For the text-containing cell, return its midpoint in (X, Y) coordinate format. 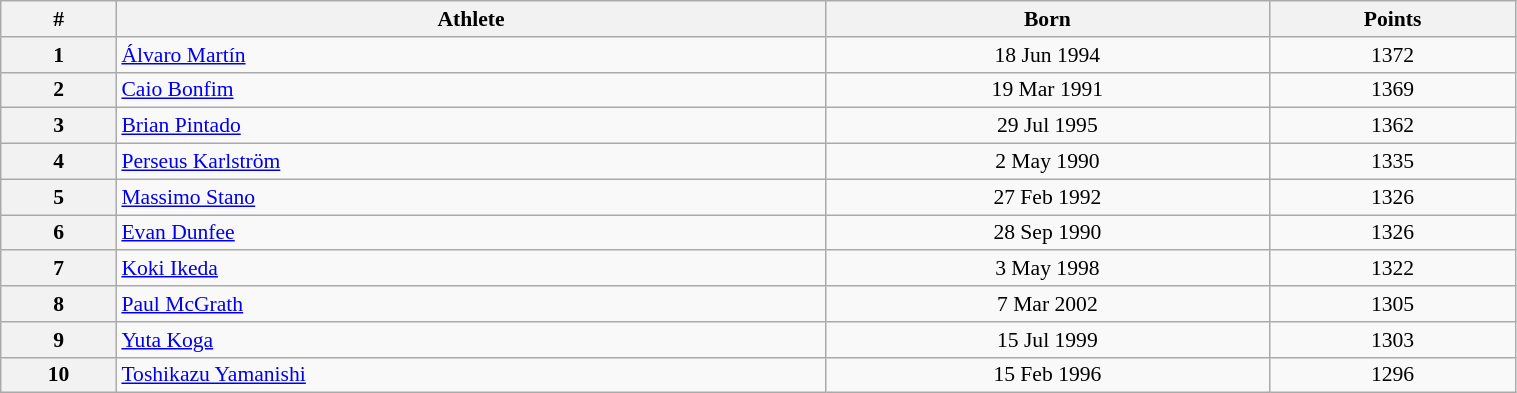
15 Feb 1996 (1048, 375)
Athlete (470, 19)
1369 (1392, 90)
7 (59, 269)
Toshikazu Yamanishi (470, 375)
27 Feb 1992 (1048, 197)
8 (59, 304)
Massimo Stano (470, 197)
Perseus Karlström (470, 162)
1303 (1392, 340)
2 May 1990 (1048, 162)
Koki Ikeda (470, 269)
Paul McGrath (470, 304)
10 (59, 375)
3 (59, 126)
1372 (1392, 55)
1 (59, 55)
9 (59, 340)
Points (1392, 19)
Brian Pintado (470, 126)
7 Mar 2002 (1048, 304)
4 (59, 162)
1305 (1392, 304)
Yuta Koga (470, 340)
# (59, 19)
5 (59, 197)
19 Mar 1991 (1048, 90)
29 Jul 1995 (1048, 126)
18 Jun 1994 (1048, 55)
6 (59, 233)
1362 (1392, 126)
15 Jul 1999 (1048, 340)
3 May 1998 (1048, 269)
1296 (1392, 375)
Evan Dunfee (470, 233)
Born (1048, 19)
28 Sep 1990 (1048, 233)
1322 (1392, 269)
2 (59, 90)
Caio Bonfim (470, 90)
Álvaro Martín (470, 55)
1335 (1392, 162)
